Provide the (x, y) coordinate of the cell's center where the given text is located.  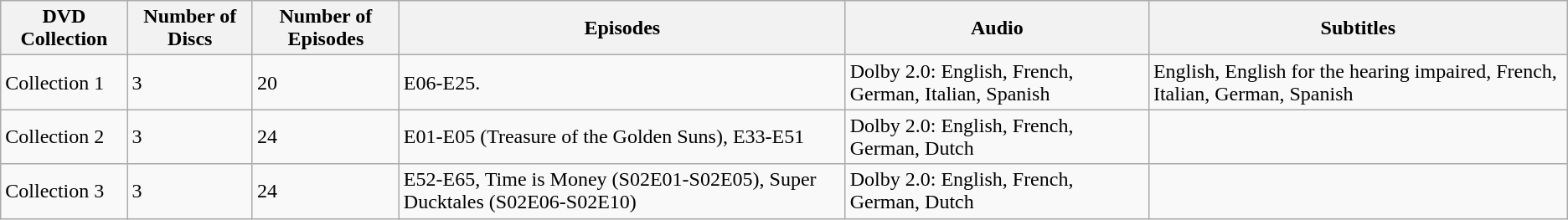
E06-E25. (622, 82)
Collection 3 (64, 191)
Number of Discs (189, 28)
Collection 2 (64, 137)
DVD Collection (64, 28)
Dolby 2.0: English, French, German, Italian, Spanish (997, 82)
Collection 1 (64, 82)
Subtitles (1358, 28)
Audio (997, 28)
E01-E05 (Treasure of the Golden Suns), E33-E51 (622, 137)
20 (325, 82)
E52-E65, Time is Money (S02E01-S02E05), Super Ducktales (S02E06-S02E10) (622, 191)
Number of Episodes (325, 28)
Episodes (622, 28)
English, English for the hearing impaired, French, Italian, German, Spanish (1358, 82)
